Extract the [x, y] coordinate from the center of the cell holding the provided text.  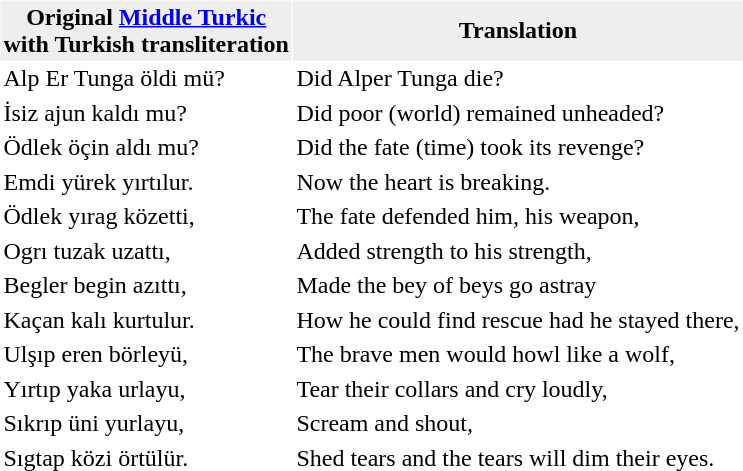
Now the heart is breaking. [518, 182]
Did the fate (time) took its revenge? [518, 148]
Did poor (world) remained unheaded? [518, 112]
Tear their collars and cry loudly, [518, 388]
Sıkrıp üni yurlayu, [146, 424]
Made the bey of beys go astray [518, 286]
Ödlek öçin aldı mu? [146, 148]
Ulşıp eren börleyü, [146, 354]
Kaçan kalı kurtulur. [146, 320]
Yırtıp yaka urlayu, [146, 388]
Added strength to his strength, [518, 250]
Ogrı tuzak uzattı, [146, 250]
The brave men would howl like a wolf, [518, 354]
İsiz ajun kaldı mu? [146, 112]
Begler begin azıttı, [146, 286]
Alp Er Tunga öldi mü? [146, 78]
Emdi yürek yırtılur. [146, 182]
Original Middle Turkicwith Turkish transliteration [146, 30]
Translation [518, 30]
Ödlek yırag közetti, [146, 216]
Scream and shout, [518, 424]
The fate defended him, his weapon, [518, 216]
How he could find rescue had he stayed there, [518, 320]
Did Alper Tunga die? [518, 78]
